Provide the [x, y] coordinate of the cell's center where the given text is located.  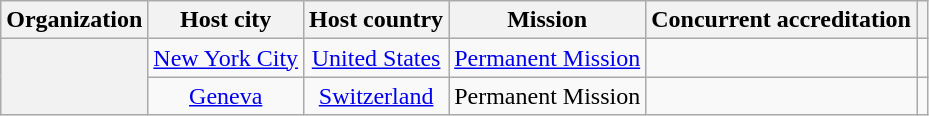
Host country [376, 20]
United States [376, 58]
Concurrent accreditation [782, 20]
Switzerland [376, 96]
Geneva [226, 96]
Host city [226, 20]
New York City [226, 58]
Organization [74, 20]
Mission [548, 20]
